Pinpoint the cell where the given text exists, returning its [X, Y] midpoint coordinate. 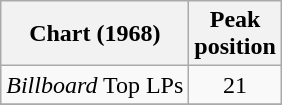
21 [235, 85]
Chart (1968) [95, 34]
Peakposition [235, 34]
Billboard Top LPs [95, 85]
